Capture the cell that displays the provided text and extract its (x, y) central coordinate. 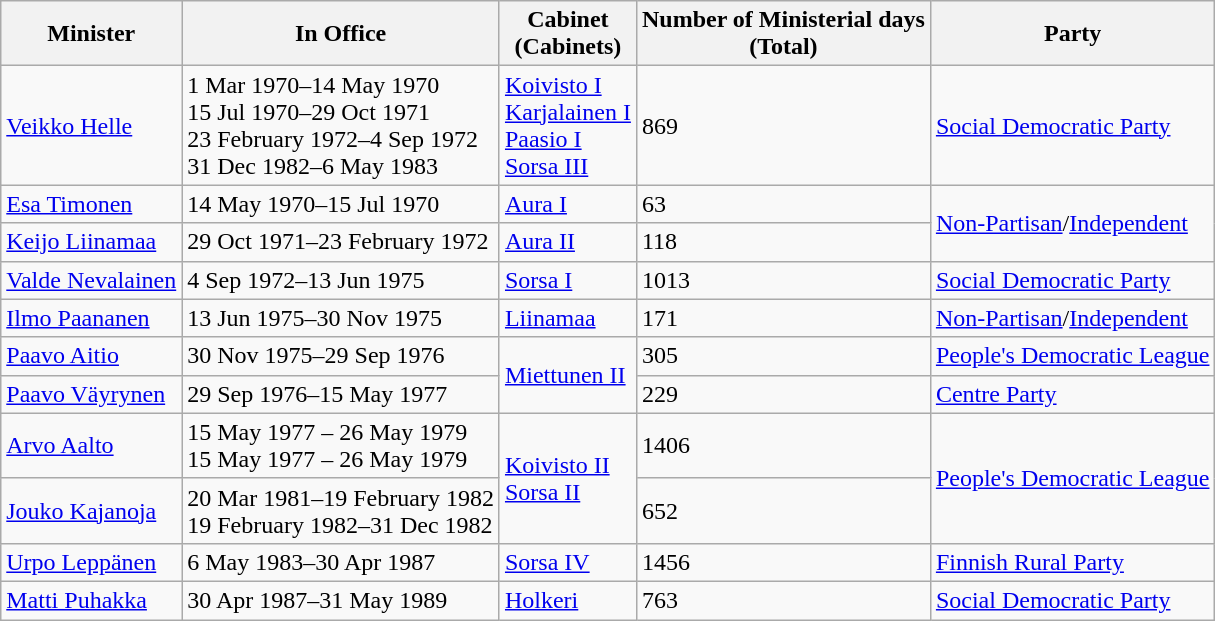
In Office (341, 34)
869 (783, 126)
Koivisto IISorsa II (568, 478)
Matti Puhakka (92, 600)
15 May 1977 – 26 May 197915 May 1977 – 26 May 1979 (341, 446)
Koivisto IKarjalainen IPaasio ISorsa III (568, 126)
652 (783, 510)
Centre Party (1072, 394)
Keijo Liinamaa (92, 242)
229 (783, 394)
Ilmo Paananen (92, 318)
305 (783, 356)
Liinamaa (568, 318)
1456 (783, 562)
Urpo Leppänen (92, 562)
Sorsa IV (568, 562)
Aura II (568, 242)
763 (783, 600)
4 Sep 1972–13 Jun 1975 (341, 280)
Holkeri (568, 600)
Sorsa I (568, 280)
Finnish Rural Party (1072, 562)
118 (783, 242)
1013 (783, 280)
Minister (92, 34)
Number of Ministerial days (Total) (783, 34)
Jouko Kajanoja (92, 510)
Paavo Aitio (92, 356)
13 Jun 1975–30 Nov 1975 (341, 318)
30 Nov 1975–29 Sep 1976 (341, 356)
29 Oct 1971–23 February 1972 (341, 242)
Aura I (568, 204)
Cabinet(Cabinets) (568, 34)
171 (783, 318)
6 May 1983–30 Apr 1987 (341, 562)
29 Sep 1976–15 May 1977 (341, 394)
Esa Timonen (92, 204)
Veikko Helle (92, 126)
Party (1072, 34)
Miettunen II (568, 375)
Paavo Väyrynen (92, 394)
63 (783, 204)
1 Mar 1970–14 May 197015 Jul 1970–29 Oct 197123 February 1972–4 Sep 197231 Dec 1982–6 May 1983 (341, 126)
1406 (783, 446)
Arvo Aalto (92, 446)
30 Apr 1987–31 May 1989 (341, 600)
20 Mar 1981–19 February 198219 February 1982–31 Dec 1982 (341, 510)
14 May 1970–15 Jul 1970 (341, 204)
Valde Nevalainen (92, 280)
